Detect which cell encompasses the target text, then output its [x, y] center coordinate. 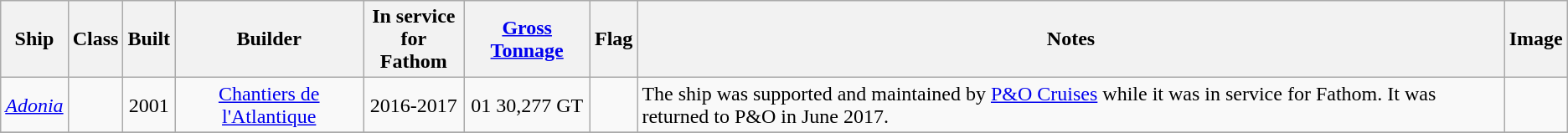
2001 [149, 105]
2016-2017 [414, 105]
Image [1536, 39]
Class [95, 39]
Notes [1070, 39]
Flag [613, 39]
The ship was supported and maintained by P&O Cruises while it was in service for Fathom. It was returned to P&O in June 2017. [1070, 105]
Built [149, 39]
In servicefor Fathom [414, 39]
Adonia [34, 105]
Ship [34, 39]
01 30,277 GT [528, 105]
Builder [270, 39]
Chantiers de l'Atlantique [270, 105]
Gross Tonnage [528, 39]
